Identify which cell holds the provided text, then report its (X, Y) central coordinate. 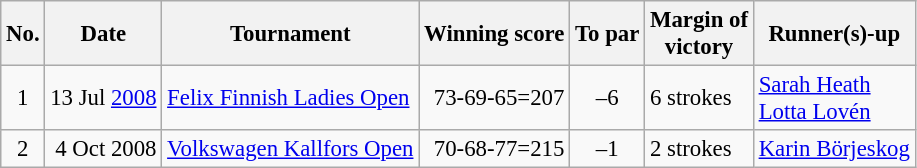
–1 (608, 149)
Tournament (290, 34)
73-69-65=207 (494, 98)
Felix Finnish Ladies Open (290, 98)
Date (104, 34)
Volkswagen Kallfors Open (290, 149)
Winning score (494, 34)
1 (23, 98)
13 Jul 2008 (104, 98)
2 (23, 149)
2 strokes (700, 149)
Sarah Heath Lotta Lovén (834, 98)
Karin Börjeskog (834, 149)
70-68-77=215 (494, 149)
6 strokes (700, 98)
To par (608, 34)
Runner(s)-up (834, 34)
4 Oct 2008 (104, 149)
No. (23, 34)
Margin ofvictory (700, 34)
–6 (608, 98)
